Pinpoint the cell where the given text exists, returning its (x, y) midpoint coordinate. 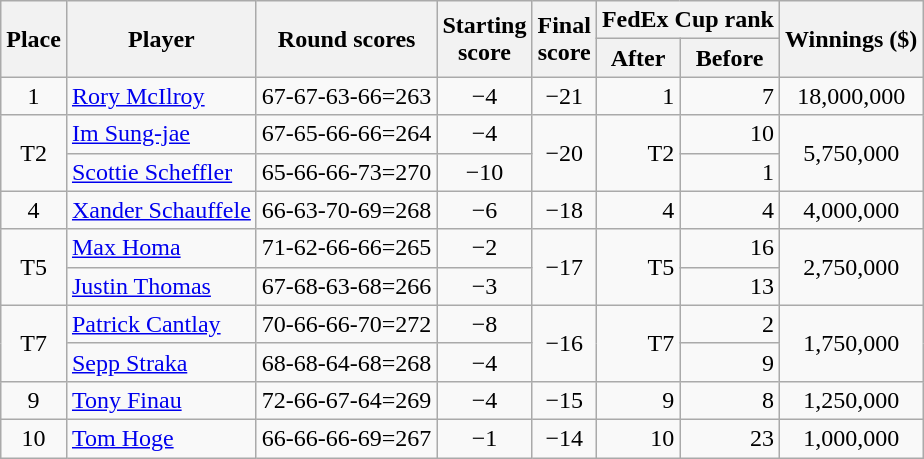
Player (161, 39)
Patrick Cantlay (161, 324)
1,750,000 (850, 343)
Finalscore (564, 39)
−3 (484, 286)
−8 (484, 324)
68-68-64-68=268 (346, 362)
Winnings ($) (850, 39)
Round scores (346, 39)
18,000,000 (850, 96)
Tony Finau (161, 400)
71-62-66-66=265 (346, 248)
−16 (564, 343)
67-67-63-66=263 (346, 96)
1,250,000 (850, 400)
2,750,000 (850, 267)
−1 (484, 438)
−21 (564, 96)
Scottie Scheffler (161, 172)
66-63-70-69=268 (346, 210)
After (638, 58)
Tom Hoge (161, 438)
−10 (484, 172)
Sepp Straka (161, 362)
67-65-66-66=264 (346, 134)
72-66-67-64=269 (346, 400)
Im Sung-jae (161, 134)
−18 (564, 210)
Justin Thomas (161, 286)
−15 (564, 400)
5,750,000 (850, 153)
Rory McIlroy (161, 96)
1,000,000 (850, 438)
FedEx Cup rank (688, 20)
4,000,000 (850, 210)
Max Homa (161, 248)
66-66-66-69=267 (346, 438)
7 (730, 96)
−20 (564, 153)
Startingscore (484, 39)
−6 (484, 210)
23 (730, 438)
Xander Schauffele (161, 210)
13 (730, 286)
−2 (484, 248)
2 (730, 324)
−17 (564, 267)
8 (730, 400)
Before (730, 58)
16 (730, 248)
−14 (564, 438)
65-66-66-73=270 (346, 172)
67-68-63-68=266 (346, 286)
Place (34, 39)
70-66-66-70=272 (346, 324)
